Find where the given text appears and provide that cell's center as [x, y] coordinate. 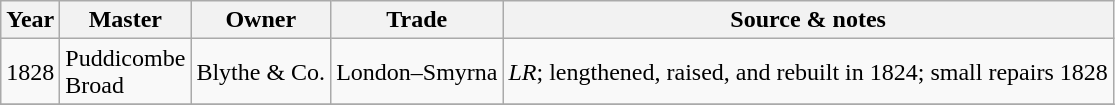
London–Smyrna [417, 72]
PuddicombeBroad [126, 72]
1828 [30, 72]
LR; lengthened, raised, and rebuilt in 1824; small repairs 1828 [808, 72]
Source & notes [808, 20]
Year [30, 20]
Master [126, 20]
Trade [417, 20]
Owner [261, 20]
Blythe & Co. [261, 72]
